Determine the [x, y] coordinate at the center of the cell enclosing the given text.  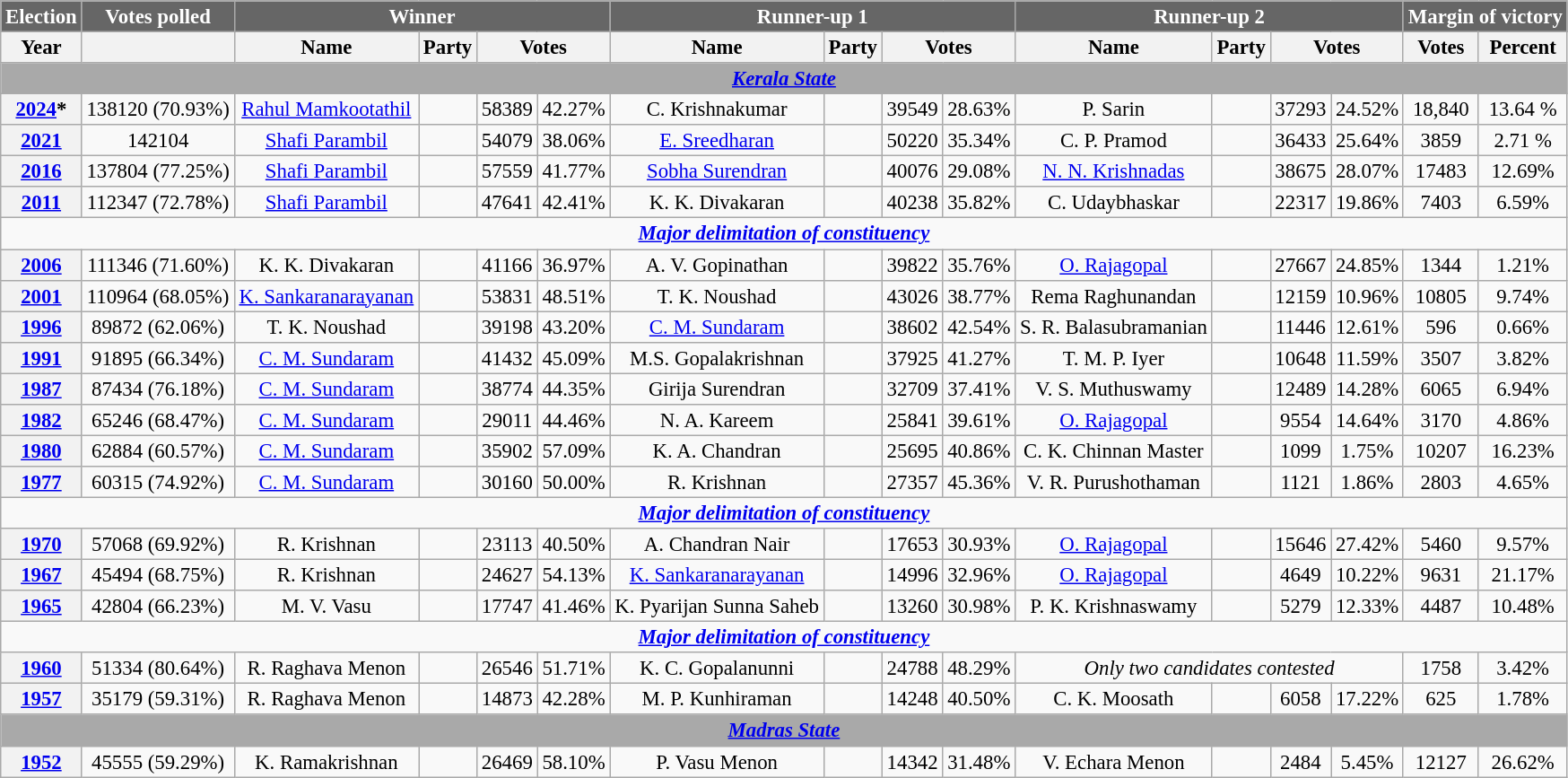
Rahul Mamkootathil [327, 109]
3.82% [1523, 357]
Kerala State [784, 79]
5279 [1301, 607]
K. Pyarijan Sunna Saheb [717, 607]
625 [1441, 700]
1980 [41, 450]
2803 [1441, 483]
Madras State [784, 730]
1991 [41, 357]
37925 [912, 357]
Sobha Surendran [717, 172]
26546 [508, 668]
89872 (62.06%) [158, 327]
65246 (68.47%) [158, 420]
C. K. Moosath [1114, 700]
31.48% [980, 761]
50220 [912, 140]
2016 [41, 172]
37.41% [980, 389]
38602 [912, 327]
10648 [1301, 357]
35.76% [980, 266]
30160 [508, 483]
111346 (71.60%) [158, 266]
1952 [41, 761]
10.96% [1367, 296]
41166 [508, 266]
1957 [41, 700]
K. Ramakrishnan [327, 761]
13.64 % [1523, 109]
4.86% [1523, 420]
P. K. Krishnaswamy [1114, 607]
57068 (69.92%) [158, 544]
112347 (72.78%) [158, 203]
36433 [1301, 140]
2484 [1301, 761]
11446 [1301, 327]
C. Krishnakumar [717, 109]
40076 [912, 172]
V. Echara Menon [1114, 761]
4487 [1441, 607]
1758 [1441, 668]
32.96% [980, 576]
32709 [912, 389]
A. V. Gopinathan [717, 266]
Only two candidates contested [1209, 668]
11.59% [1367, 357]
1.86% [1367, 483]
26.62% [1523, 761]
Percent [1523, 48]
24627 [508, 576]
25.64% [1367, 140]
24788 [912, 668]
1.78% [1523, 700]
42.28% [574, 700]
Runner-up 2 [1209, 16]
27667 [1301, 266]
Election [41, 16]
6.94% [1523, 389]
1099 [1301, 450]
1996 [41, 327]
45.09% [574, 357]
87434 (76.18%) [158, 389]
35902 [508, 450]
14.28% [1367, 389]
14.64% [1367, 420]
14996 [912, 576]
42.41% [574, 203]
E. Sreedharan [717, 140]
9.74% [1523, 296]
38.06% [574, 140]
35.82% [980, 203]
45555 (59.29%) [158, 761]
43026 [912, 296]
57.09% [574, 450]
M.S. Gopalakrishnan [717, 357]
15646 [1301, 544]
10.22% [1367, 576]
57559 [508, 172]
29011 [508, 420]
14248 [912, 700]
142104 [158, 140]
596 [1441, 327]
110964 (68.05%) [158, 296]
1960 [41, 668]
K. C. Gopalanunni [717, 668]
1977 [41, 483]
3859 [1441, 140]
40238 [912, 203]
62884 (60.57%) [158, 450]
44.46% [574, 420]
41.27% [980, 357]
2021 [41, 140]
P. Vasu Menon [717, 761]
30.93% [980, 544]
1967 [41, 576]
S. R. Balasubramanian [1114, 327]
1344 [1441, 266]
P. Sarin [1114, 109]
37293 [1301, 109]
9.57% [1523, 544]
3507 [1441, 357]
4.65% [1523, 483]
51.71% [574, 668]
7403 [1441, 203]
48.29% [980, 668]
6058 [1301, 700]
41.46% [574, 607]
6065 [1441, 389]
5460 [1441, 544]
25695 [912, 450]
51334 (80.64%) [158, 668]
28.07% [1367, 172]
M. V. Vasu [327, 607]
54.13% [574, 576]
N. N. Krishnadas [1114, 172]
38.77% [980, 296]
42804 (66.23%) [158, 607]
9554 [1301, 420]
C. K. Chinnan Master [1114, 450]
14342 [912, 761]
137804 (77.25%) [158, 172]
41.77% [574, 172]
C. P. Pramod [1114, 140]
1970 [41, 544]
12127 [1441, 761]
60315 (74.92%) [158, 483]
29.08% [980, 172]
4649 [1301, 576]
39198 [508, 327]
19.86% [1367, 203]
27357 [912, 483]
43.20% [574, 327]
28.63% [980, 109]
45.36% [980, 483]
38774 [508, 389]
Girija Surendran [717, 389]
10805 [1441, 296]
26469 [508, 761]
27.42% [1367, 544]
6.59% [1523, 203]
1987 [41, 389]
1982 [41, 420]
58389 [508, 109]
V. R. Purushothaman [1114, 483]
53831 [508, 296]
36.97% [574, 266]
21.17% [1523, 576]
13260 [912, 607]
Rema Raghunandan [1114, 296]
3.42% [1523, 668]
2011 [41, 203]
N. A. Kareem [717, 420]
38675 [1301, 172]
5.45% [1367, 761]
47641 [508, 203]
12.33% [1367, 607]
M. P. Kunhiraman [717, 700]
48.51% [574, 296]
2.71 % [1523, 140]
Votes polled [158, 16]
1.21% [1523, 266]
1121 [1301, 483]
Margin of victory [1485, 16]
42.27% [574, 109]
39549 [912, 109]
35179 (59.31%) [158, 700]
10207 [1441, 450]
24.52% [1367, 109]
17747 [508, 607]
39.61% [980, 420]
V. S. Muthuswamy [1114, 389]
41432 [508, 357]
Winner [422, 16]
54079 [508, 140]
42.54% [980, 327]
45494 (68.75%) [158, 576]
10.48% [1523, 607]
25841 [912, 420]
44.35% [574, 389]
24.85% [1367, 266]
23113 [508, 544]
K. A. Chandran [717, 450]
T. M. P. Iyer [1114, 357]
2024* [41, 109]
2001 [41, 296]
39822 [912, 266]
Runner-up 1 [813, 16]
14873 [508, 700]
12159 [1301, 296]
40.86% [980, 450]
0.66% [1523, 327]
17653 [912, 544]
17.22% [1367, 700]
18,840 [1441, 109]
17483 [1441, 172]
3170 [1441, 420]
1965 [41, 607]
16.23% [1523, 450]
Year [41, 48]
2006 [41, 266]
58.10% [574, 761]
A. Chandran Nair [717, 544]
91895 (66.34%) [158, 357]
1.75% [1367, 450]
50.00% [574, 483]
12489 [1301, 389]
22317 [1301, 203]
12.61% [1367, 327]
138120 (70.93%) [158, 109]
30.98% [980, 607]
12.69% [1523, 172]
C. Udaybhaskar [1114, 203]
35.34% [980, 140]
9631 [1441, 576]
